Find where the given text appears and provide that cell's center as [x, y] coordinate. 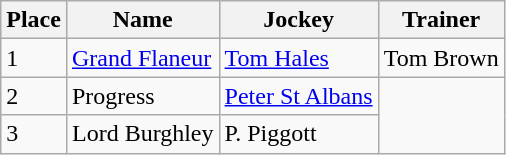
1 [34, 58]
P. Piggott [298, 134]
3 [34, 134]
2 [34, 96]
Jockey [298, 20]
Tom Hales [298, 58]
Grand Flaneur [142, 58]
Trainer [441, 20]
Peter St Albans [298, 96]
Tom Brown [441, 58]
Place [34, 20]
Progress [142, 96]
Name [142, 20]
Lord Burghley [142, 134]
